Identify which cell holds the provided text, then report its (x, y) central coordinate. 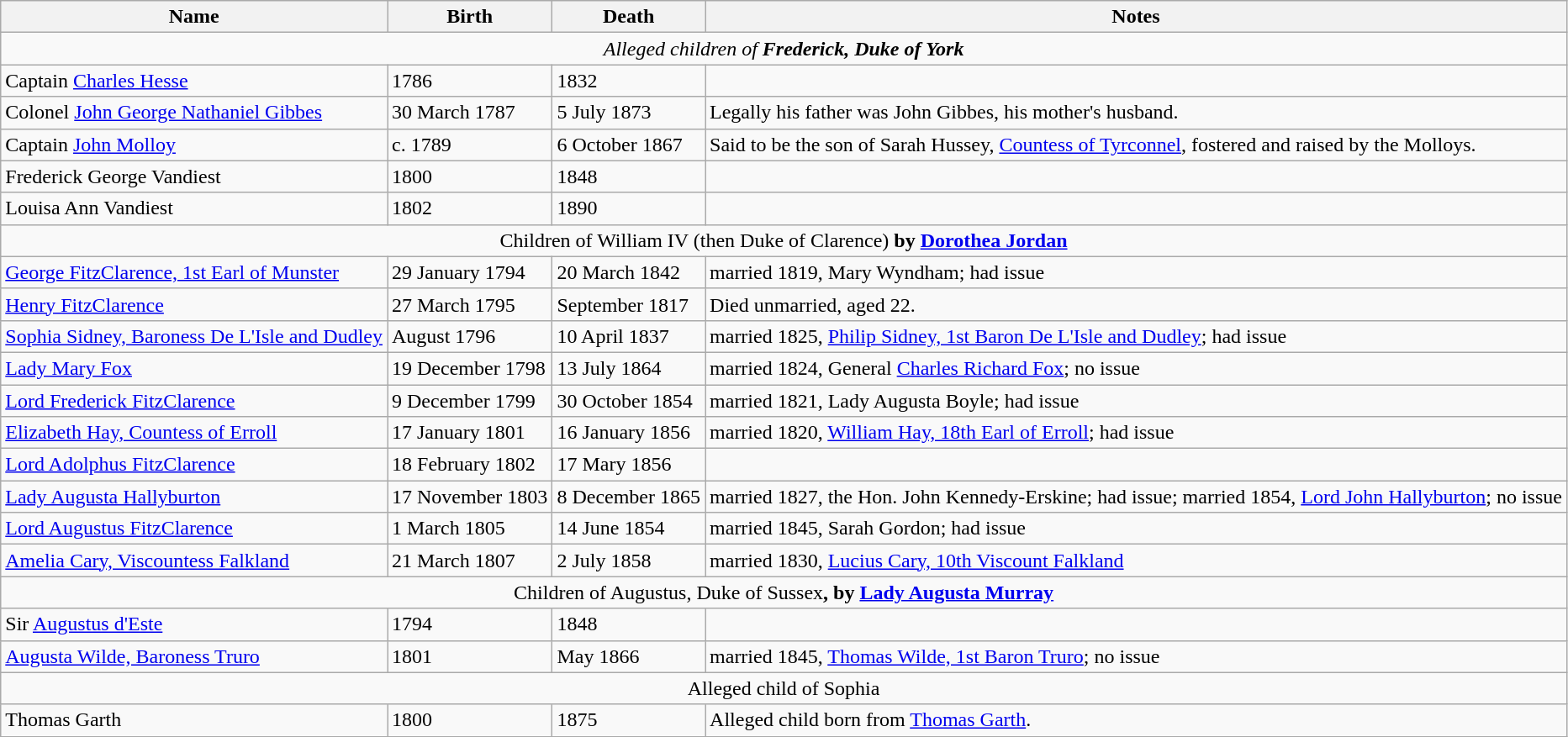
Notes (1137, 17)
Name (194, 17)
George FitzClarence, 1st Earl of Munster (194, 272)
Lord Adolphus FitzClarence (194, 465)
21 March 1807 (469, 561)
1875 (629, 720)
1 March 1805 (469, 529)
2 July 1858 (629, 561)
Sophia Sidney, Baroness De L'Isle and Dudley (194, 336)
Frederick George Vandiest (194, 176)
17 Mary 1856 (629, 465)
Lady Mary Fox (194, 368)
20 March 1842 (629, 272)
14 June 1854 (629, 529)
29 January 1794 (469, 272)
Said to be the son of Sarah Hussey, Countess of Tyrconnel, fostered and raised by the Molloys. (1137, 145)
Alleged children of Frederick, Duke of York (784, 49)
19 December 1798 (469, 368)
8 December 1865 (629, 497)
30 October 1854 (629, 401)
Thomas Garth (194, 720)
17 November 1803 (469, 497)
1802 (469, 208)
married 1821, Lady Augusta Boyle; had issue (1137, 401)
17 January 1801 (469, 433)
Augusta Wilde, Baroness Truro (194, 656)
30 March 1787 (469, 113)
1794 (469, 624)
August 1796 (469, 336)
10 April 1837 (629, 336)
Captain John Molloy (194, 145)
Alleged child of Sophia (784, 688)
married 1845, Sarah Gordon; had issue (1137, 529)
married 1830, Lucius Cary, 10th Viscount Falkland (1137, 561)
13 July 1864 (629, 368)
Children of Augustus, Duke of Sussex, by Lady Augusta Murray (784, 592)
c. 1789 (469, 145)
1890 (629, 208)
Lord Frederick FitzClarence (194, 401)
Captain Charles Hesse (194, 81)
married 1827, the Hon. John Kennedy-Erskine; had issue; married 1854, Lord John Hallyburton; no issue (1137, 497)
Death (629, 17)
Legally his father was John Gibbes, his mother's husband. (1137, 113)
1801 (469, 656)
Lady Augusta Hallyburton (194, 497)
Henry FitzClarence (194, 304)
16 January 1856 (629, 433)
1832 (629, 81)
1786 (469, 81)
married 1819, Mary Wyndham; had issue (1137, 272)
5 July 1873 (629, 113)
Children of William IV (then Duke of Clarence) by Dorothea Jordan (784, 240)
18 February 1802 (469, 465)
Louisa Ann Vandiest (194, 208)
Died unmarried, aged 22. (1137, 304)
Colonel John George Nathaniel Gibbes (194, 113)
Alleged child born from Thomas Garth. (1137, 720)
Amelia Cary, Viscountess Falkland (194, 561)
September 1817 (629, 304)
27 March 1795 (469, 304)
May 1866 (629, 656)
married 1824, General Charles Richard Fox; no issue (1137, 368)
married 1820, William Hay, 18th Earl of Erroll; had issue (1137, 433)
Elizabeth Hay, Countess of Erroll (194, 433)
Birth (469, 17)
Sir Augustus d'Este (194, 624)
6 October 1867 (629, 145)
married 1825, Philip Sidney, 1st Baron De L'Isle and Dudley; had issue (1137, 336)
married 1845, Thomas Wilde, 1st Baron Truro; no issue (1137, 656)
9 December 1799 (469, 401)
Lord Augustus FitzClarence (194, 529)
